Return the [X, Y] coordinate for the center point of the cell that contains the specified text.  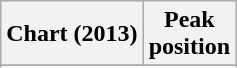
Chart (2013) [72, 34]
Peakposition [189, 34]
